Extract the (X, Y) coordinate from the center of the cell holding the provided text.  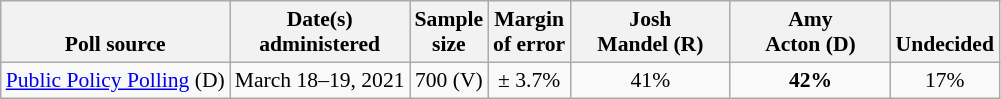
Samplesize (449, 32)
Public Policy Polling (D) (116, 80)
AmyActon (D) (810, 32)
41% (650, 80)
March 18–19, 2021 (320, 80)
Poll source (116, 32)
Marginof error (529, 32)
Date(s)administered (320, 32)
JoshMandel (R) (650, 32)
700 (V) (449, 80)
Undecided (945, 32)
17% (945, 80)
± 3.7% (529, 80)
42% (810, 80)
